Capture the cell that displays the provided text and extract its (X, Y) central coordinate. 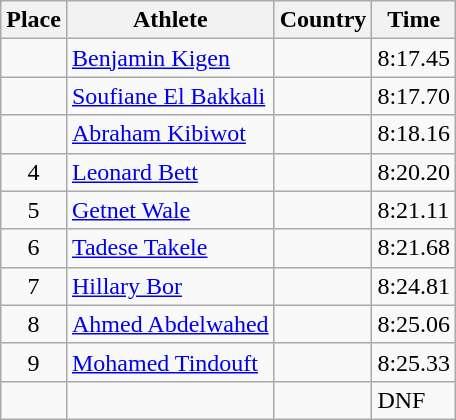
6 (34, 248)
8:25.33 (414, 362)
Ahmed Abdelwahed (170, 324)
8:25.06 (414, 324)
8:21.11 (414, 210)
8:18.16 (414, 134)
Mohamed Tindouft (170, 362)
Soufiane El Bakkali (170, 96)
Leonard Bett (170, 172)
7 (34, 286)
Tadese Takele (170, 248)
8 (34, 324)
Athlete (170, 20)
9 (34, 362)
5 (34, 210)
8:17.45 (414, 58)
8:17.70 (414, 96)
DNF (414, 400)
4 (34, 172)
Time (414, 20)
8:20.20 (414, 172)
Country (323, 20)
Abraham Kibiwot (170, 134)
Getnet Wale (170, 210)
Place (34, 20)
8:21.68 (414, 248)
Benjamin Kigen (170, 58)
Hillary Bor (170, 286)
8:24.81 (414, 286)
